For the text-containing cell, return its midpoint in (X, Y) coordinate format. 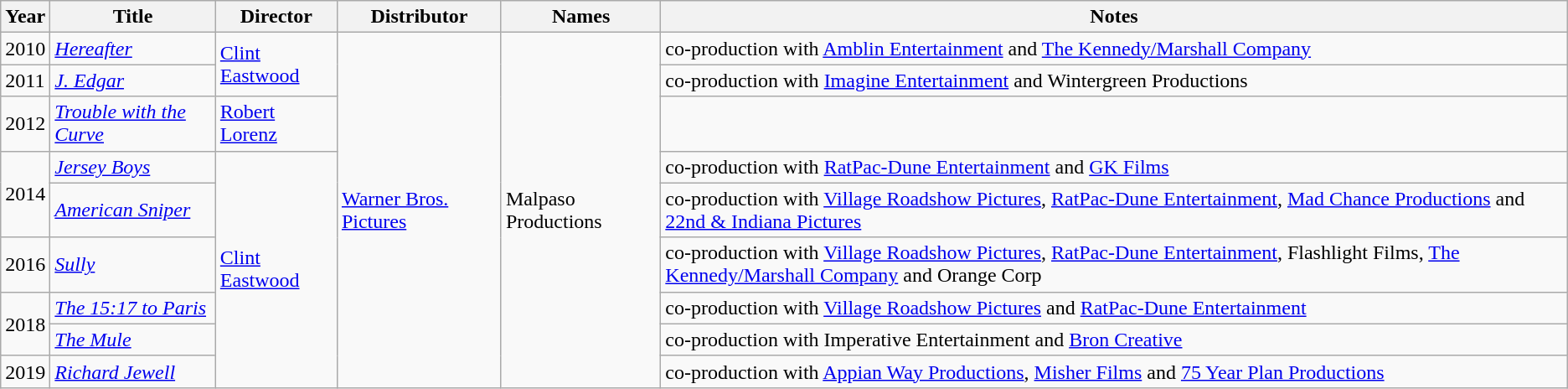
2010 (25, 49)
2011 (25, 80)
Warner Bros. Pictures (419, 210)
Malpaso Productions (580, 210)
Distributor (419, 17)
2012 (25, 124)
Names (580, 17)
co-production with Amblin Entertainment and The Kennedy/Marshall Company (1114, 49)
Jersey Boys (133, 167)
co-production with RatPac-Dune Entertainment and GK Films (1114, 167)
Robert Lorenz (276, 124)
co-production with Imperative Entertainment and Bron Creative (1114, 340)
The Mule (133, 340)
2016 (25, 265)
Sully (133, 265)
Title (133, 17)
2018 (25, 324)
Director (276, 17)
co-production with Village Roadshow Pictures and RatPac-Dune Entertainment (1114, 308)
American Sniper (133, 210)
Trouble with the Curve (133, 124)
2019 (25, 371)
The 15:17 to Paris (133, 308)
Hereafter (133, 49)
Richard Jewell (133, 371)
co-production with Imagine Entertainment and Wintergreen Productions (1114, 80)
Notes (1114, 17)
co-production with Appian Way Productions, Misher Films and 75 Year Plan Productions (1114, 371)
co-production with Village Roadshow Pictures, RatPac-Dune Entertainment, Flashlight Films, The Kennedy/Marshall Company and Orange Corp (1114, 265)
Year (25, 17)
J. Edgar (133, 80)
2014 (25, 194)
co-production with Village Roadshow Pictures, RatPac-Dune Entertainment, Mad Chance Productions and 22nd & Indiana Pictures (1114, 210)
